Detect which cell encompasses the target text, then output its [X, Y] center coordinate. 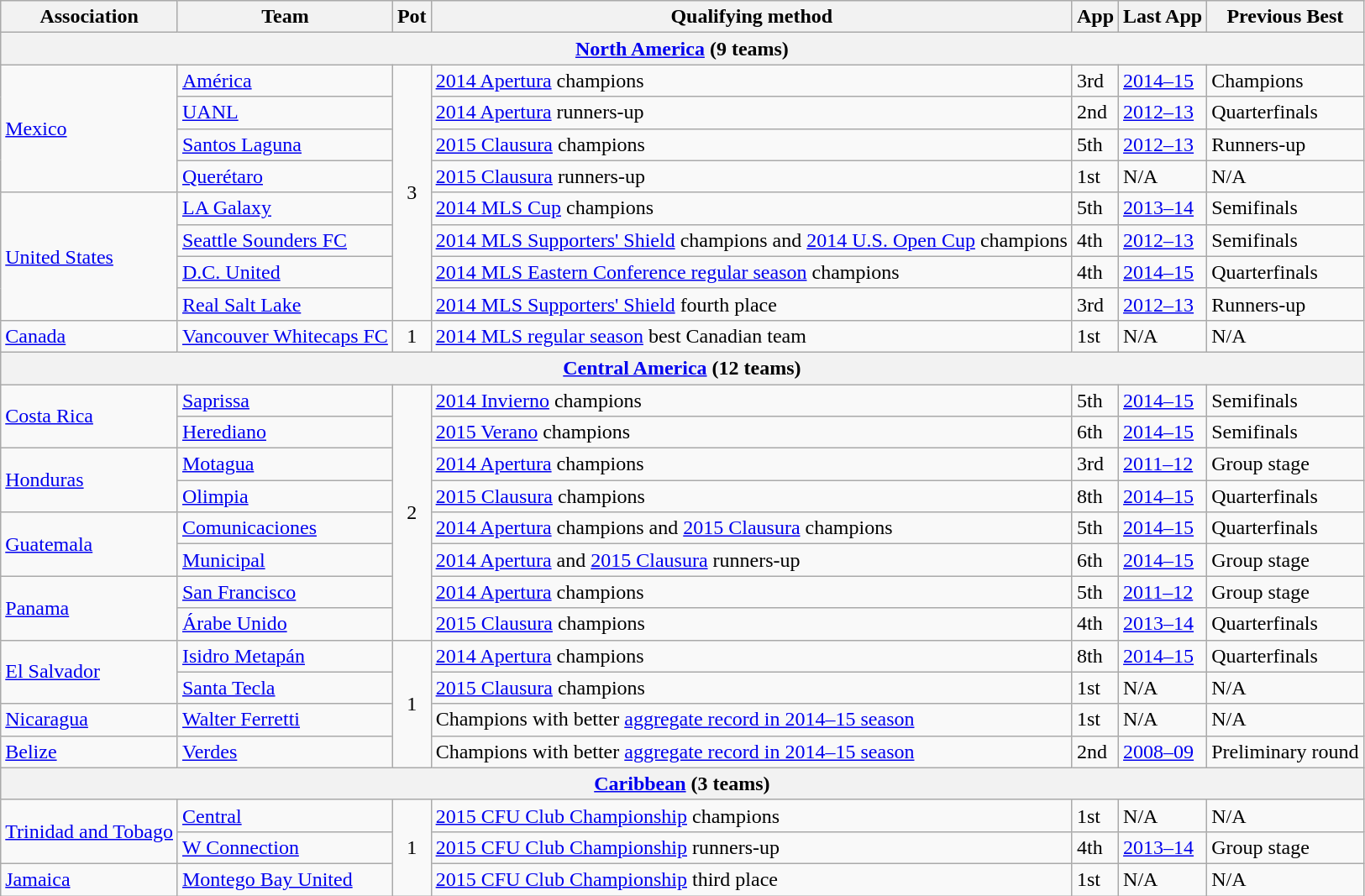
2015 CFU Club Championship runners-up [751, 847]
Árabe Unido [285, 624]
2014 MLS Supporters' Shield champions and 2014 U.S. Open Cup champions [751, 240]
W Connection [285, 847]
América [285, 81]
2015 CFU Club Championship third place [751, 879]
Jamaica [89, 879]
Central America (12 teams) [682, 368]
Guatemala [89, 544]
Santos Laguna [285, 144]
Association [89, 17]
Canada [89, 336]
Vancouver Whitecaps FC [285, 336]
San Francisco [285, 592]
2014 Apertura runners-up [751, 113]
2015 CFU Club Championship champions [751, 815]
United States [89, 256]
Trinidad and Tobago [89, 831]
Previous Best [1285, 17]
Mexico [89, 128]
App [1095, 17]
Querétaro [285, 176]
Verdes [285, 752]
2014 MLS Supporters' Shield fourth place [751, 304]
Qualifying method [751, 17]
Central [285, 815]
El Salvador [89, 672]
Santa Tecla [285, 688]
2 [412, 512]
Pot [412, 17]
2008–09 [1163, 752]
Real Salt Lake [285, 304]
2014 Invierno champions [751, 401]
Seattle Sounders FC [285, 240]
3 [412, 192]
2014 MLS Cup champions [751, 208]
Municipal [285, 560]
North America (9 teams) [682, 49]
2014 Apertura champions and 2015 Clausura champions [751, 528]
Isidro Metapán [285, 656]
2014 MLS Eastern Conference regular season champions [751, 272]
Last App [1163, 17]
Olimpia [285, 496]
Belize [89, 752]
2015 Verano champions [751, 432]
Honduras [89, 480]
Preliminary round [1285, 752]
Caribbean (3 teams) [682, 783]
LA Galaxy [285, 208]
Nicaragua [89, 720]
2014 MLS regular season best Canadian team [751, 336]
D.C. United [285, 272]
Costa Rica [89, 417]
UANL [285, 113]
Motagua [285, 464]
Comunicaciones [285, 528]
2015 Clausura runners-up [751, 176]
Saprissa [285, 401]
Herediano [285, 432]
Walter Ferretti [285, 720]
Montego Bay United [285, 879]
2014 Apertura and 2015 Clausura runners-up [751, 560]
Panama [89, 608]
Champions [1285, 81]
Team [285, 17]
